Return the [x, y] coordinate for the center point of the cell that contains the specified text.  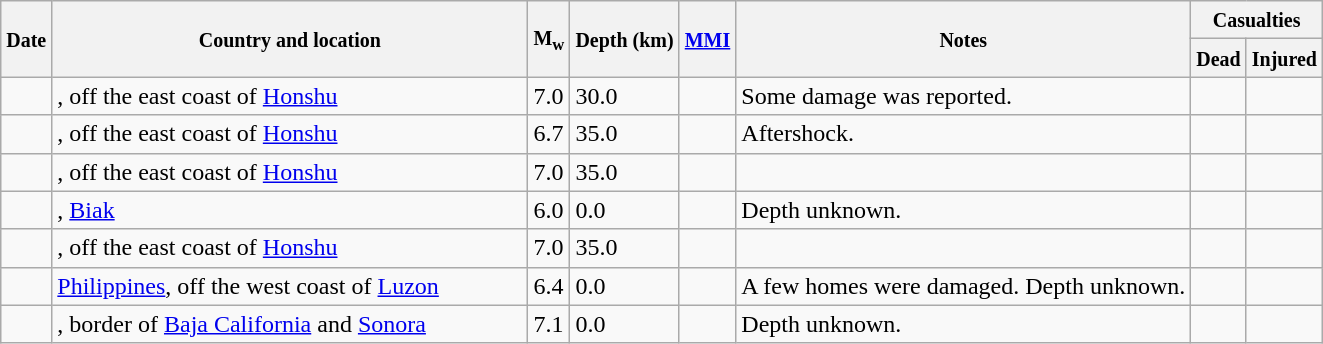
6.4 [549, 286]
Injured [1284, 58]
Philippines, off the west coast of Luzon [290, 286]
Notes [964, 39]
Casualties [1257, 20]
MMI [708, 39]
Mw [549, 39]
, Biak [290, 210]
6.7 [549, 134]
7.1 [549, 324]
Dead [1219, 58]
Aftershock. [964, 134]
Date [26, 39]
6.0 [549, 210]
A few homes were damaged. Depth unknown. [964, 286]
30.0 [624, 96]
Depth (km) [624, 39]
Country and location [290, 39]
Some damage was reported. [964, 96]
, border of Baja California and Sonora [290, 324]
